From the cell containing the given text, extract its center point as [x, y] coordinate. 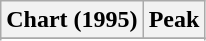
Chart (1995) [72, 20]
Peak [174, 20]
